Determine the (X, Y) coordinate at the center of the cell enclosing the given text.  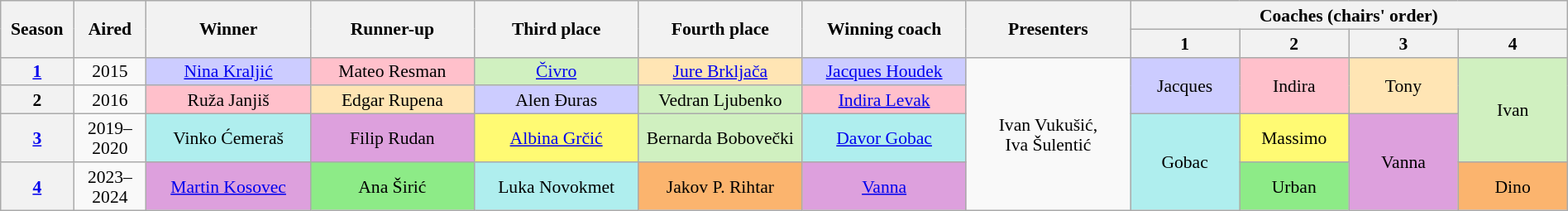
Massimo (1294, 138)
Jure Brkljača (720, 71)
Edgar Rupena (392, 100)
Albina Grčić (556, 138)
Dino (1513, 186)
Vedran Ljubenko (720, 100)
2019–2020 (110, 138)
Martin Kosovec (228, 186)
Presenters (1048, 29)
Ana Širić (392, 186)
Coaches (chairs' order) (1348, 15)
Vinko Ćemeraš (228, 138)
Luka Novokmet (556, 186)
Alen Đuras (556, 100)
Gobac (1184, 162)
Aired (110, 29)
Mateo Resman (392, 71)
Runner-up (392, 29)
Ivan Vukušić,Iva Šulentić (1048, 133)
Čivro (556, 71)
Ruža Janjiš (228, 100)
Indira (1294, 85)
2015 (110, 71)
Davor Gobac (884, 138)
Winning coach (884, 29)
Tony (1403, 85)
Jacques (1184, 85)
Jakov P. Rihtar (720, 186)
Jacques Houdek (884, 71)
Fourth place (720, 29)
Nina Kraljić (228, 71)
Winner (228, 29)
Season (37, 29)
Urban (1294, 186)
Third place (556, 29)
2023–2024 (110, 186)
2016 (110, 100)
Indira Levak (884, 100)
Bernarda Bobovečki (720, 138)
Ivan (1513, 109)
Filip Rudan (392, 138)
